Detect which cell encompasses the target text, then output its (X, Y) center coordinate. 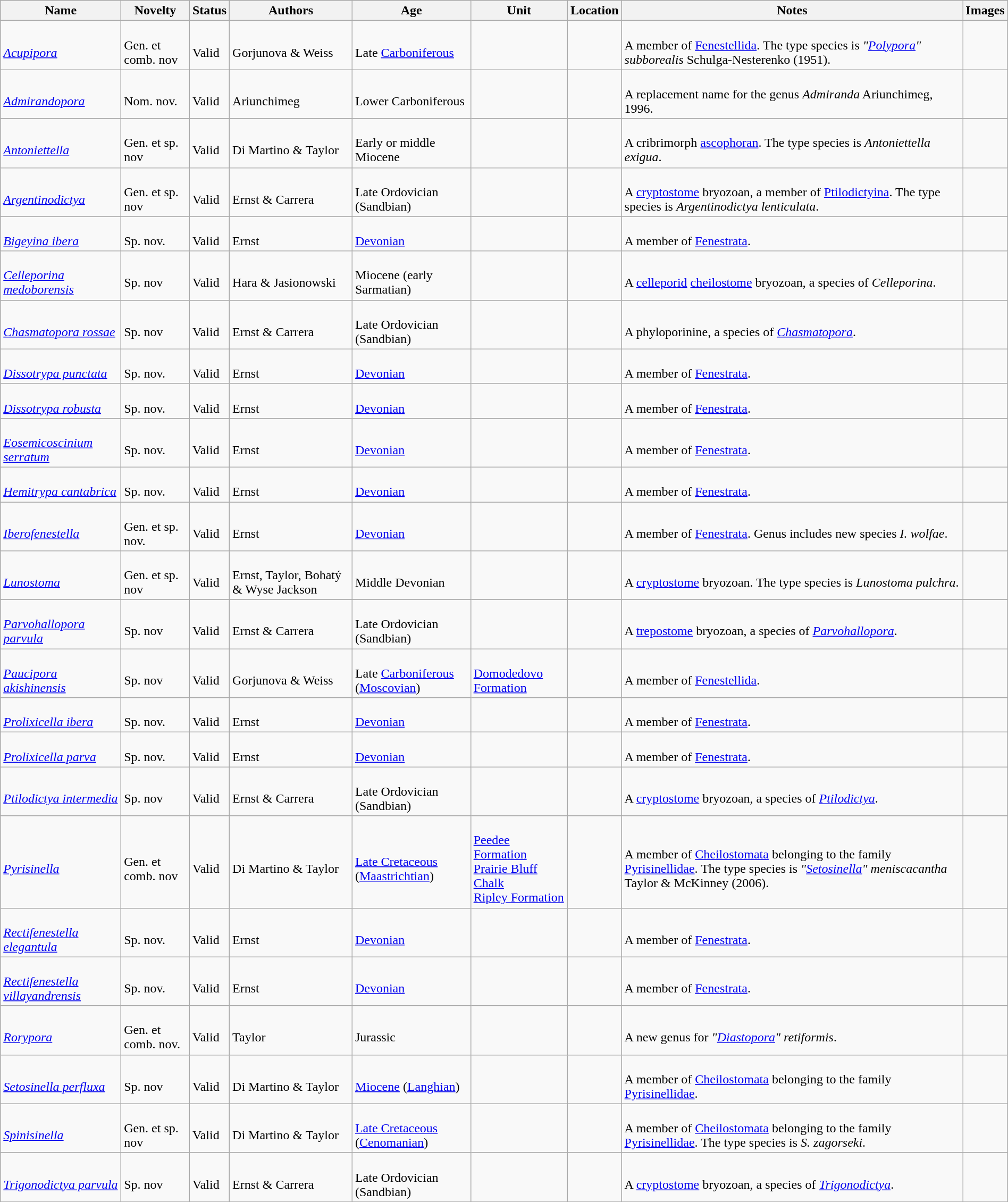
Parvohallopora parvula (61, 624)
Celleporina medoborensis (61, 276)
Pyrisinella (61, 862)
Gen. et sp. nov. (155, 527)
A replacement name for the genus Admiranda Ariunchimeg, 1996. (792, 94)
Prolixicella ibera (61, 715)
A cryptostome bryozoan, a member of Ptilodictyina. The type species is Argentinodictya lenticulata. (792, 192)
Paucipora akishinensis (61, 673)
A member of Fenestellida. (792, 673)
Setosinella perfluxa (61, 1079)
Late Cretaceous (Maastrichtian) (411, 862)
A new genus for "Diastopora" retiformis. (792, 1030)
Dissotrypa punctata (61, 366)
Lower Carboniferous (411, 94)
Taylor (291, 1030)
A cryptostome bryozoan. The type species is Lunostoma pulchra. (792, 575)
Miocene (early Sarmatian) (411, 276)
Hara & Jasionowski (291, 276)
Bigeyina ibera (61, 234)
Jurassic (411, 1030)
Late Cretaceous (Cenomanian) (411, 1128)
Authors (291, 11)
Rorypora (61, 1030)
Late Carboniferous (411, 45)
Age (411, 11)
Acupipora (61, 45)
Ptilodictya intermedia (61, 791)
Notes (792, 11)
Miocene (Langhian) (411, 1079)
Rectifenestella elegantula (61, 932)
A member of Cheilostomata belonging to the family Pyrisinellidae. The type species is S. zagorseki. (792, 1128)
Early or middle Miocene (411, 143)
A member of Fenestrata. Genus includes new species I. wolfae. (792, 527)
A trepostome bryozoan, a species of Parvohallopora. (792, 624)
Unit (519, 11)
A phyloporinine, a species of Chasmatopora. (792, 324)
Admirandopora (61, 94)
Iberofenestella (61, 527)
Status (209, 11)
Name (61, 11)
A member of Cheilostomata belonging to the family Pyrisinellidae. The type species is "Setosinella" meniscacantha Taylor & McKinney (2006). (792, 862)
A cribrimorph ascophoran. The type species is Antoniettella exigua. (792, 143)
Antoniettella (61, 143)
Eosemicoscinium serratum (61, 443)
Rectifenestella villayandrensis (61, 981)
Late Carboniferous (Moscovian) (411, 673)
Spinisinella (61, 1128)
Prolixicella parva (61, 750)
Domodedovo Formation (519, 673)
Ernst, Taylor, Bohatý & Wyse Jackson (291, 575)
A member of Cheilostomata belonging to the family Pyrisinellidae. (792, 1079)
Novelty (155, 11)
Argentinodictya (61, 192)
Dissotrypa robusta (61, 401)
Lunostoma (61, 575)
Images (985, 11)
Ariunchimeg (291, 94)
A cryptostome bryozoan, a species of Trigonodictya. (792, 1177)
Trigonodictya parvula (61, 1177)
Location (594, 11)
Chasmatopora rossae (61, 324)
A member of Fenestellida. The type species is "Polypora" subborealis Schulga-Nesterenko (1951). (792, 45)
A cryptostome bryozoan, a species of Ptilodictya. (792, 791)
Peedee Formation Prairie Bluff Chalk Ripley Formation (519, 862)
Nom. nov. (155, 94)
Middle Devonian (411, 575)
A celleporid cheilostome bryozoan, a species of Celleporina. (792, 276)
Gen. et comb. nov. (155, 1030)
Hemitrypa cantabrica (61, 484)
